Return the (x, y) coordinate for the center point of the cell that contains the specified text.  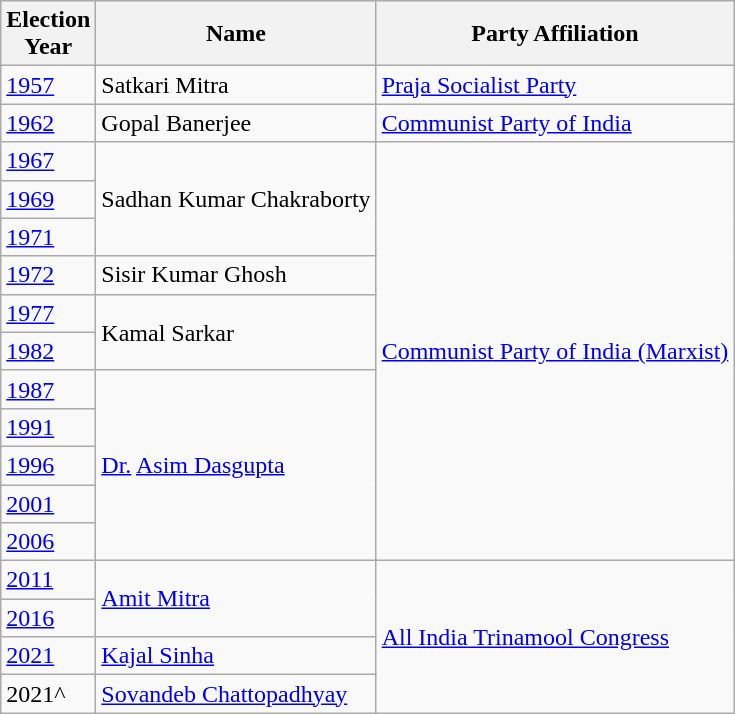
Election Year (48, 34)
Kajal Sinha (236, 656)
Sovandeb Chattopadhyay (236, 694)
1991 (48, 427)
2021 (48, 656)
Communist Party of India (555, 123)
1967 (48, 161)
1969 (48, 199)
2011 (48, 580)
1977 (48, 313)
All India Trinamool Congress (555, 637)
1971 (48, 237)
Party Affiliation (555, 34)
Sisir Kumar Ghosh (236, 275)
Name (236, 34)
Gopal Banerjee (236, 123)
2006 (48, 542)
1996 (48, 465)
2016 (48, 618)
2001 (48, 503)
2021^ (48, 694)
1987 (48, 389)
Communist Party of India (Marxist) (555, 352)
Kamal Sarkar (236, 332)
Sadhan Kumar Chakraborty (236, 199)
Dr. Asim Dasgupta (236, 465)
Amit Mitra (236, 599)
1962 (48, 123)
1972 (48, 275)
Praja Socialist Party (555, 85)
Satkari Mitra (236, 85)
1957 (48, 85)
1982 (48, 351)
